Pinpoint the cell where the given text exists, returning its (x, y) midpoint coordinate. 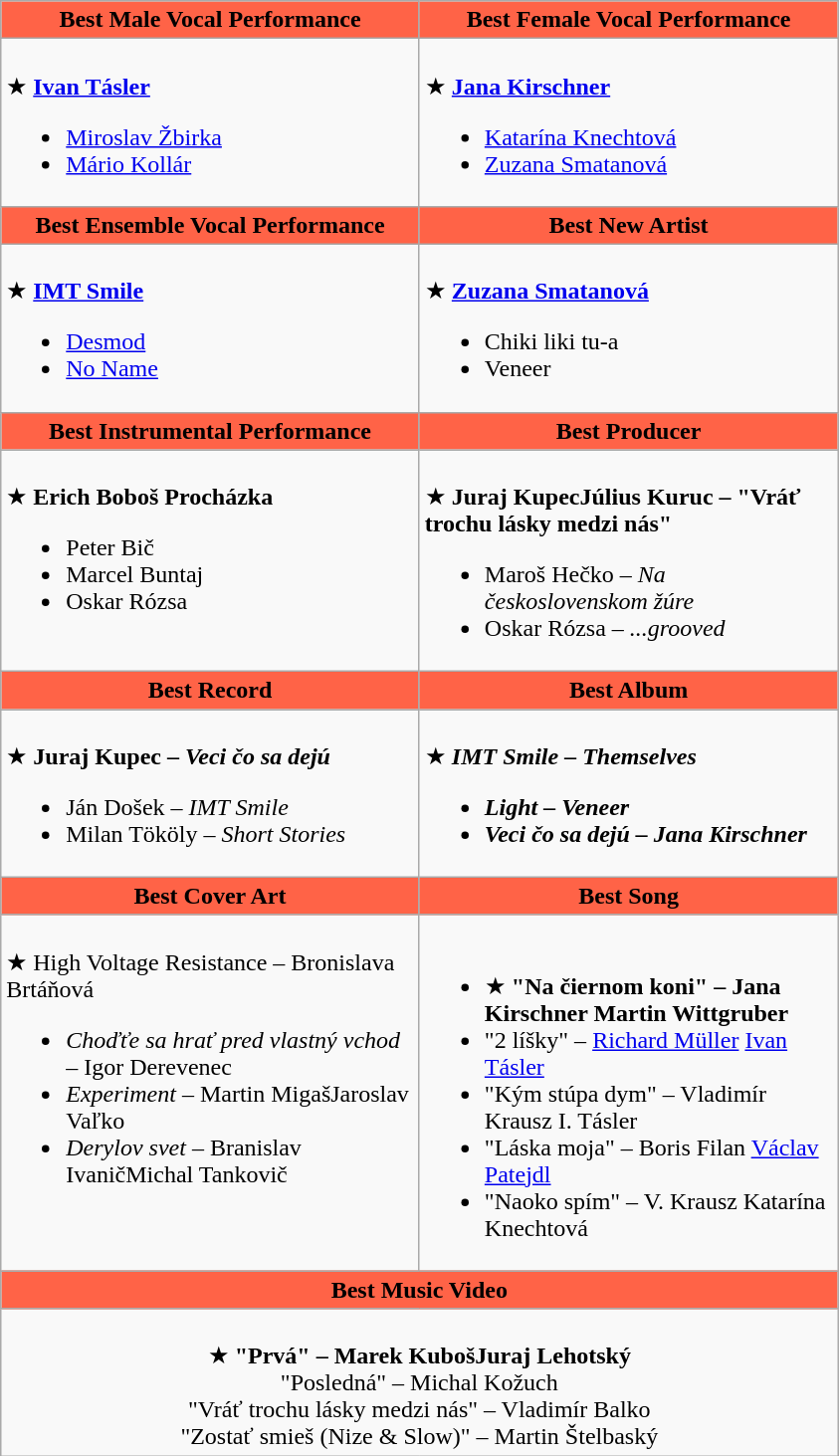
Best Album (629, 691)
Best Male Vocal Performance (211, 20)
Best Record (211, 691)
Best Instrumental Performance (211, 431)
Best Cover Art (211, 896)
Best Producer (629, 431)
Best Ensemble Vocal Performance (211, 225)
★ IMT Smile – ThemselvesLight – VeneerVeci čo sa dejú – Jana Kirschner (629, 794)
★ Jana KirschnerKatarína KnechtováZuzana Smatanová (629, 123)
★ Ivan TáslerMiroslav ŽbirkaMário Kollár (211, 123)
Best New Artist (629, 225)
Best Music Video (420, 1290)
★ Zuzana SmatanováChiki liki tu-aVeneer (629, 328)
★ IMT SmileDesmodNo Name (211, 328)
★ Juraj KupecJúlius Kuruc – "Vráť trochu lásky medzi nás" Maroš Hečko – Na československom žúre Oskar Rózsa – ...grooved (629, 561)
★ Erich Boboš ProcházkaPeter BičMarcel BuntajOskar Rózsa (211, 561)
★ Juraj Kupec – Veci čo sa dejú Ján Došek – IMT Smile Milan Tököly – Short Stories (211, 794)
Best Female Vocal Performance (629, 20)
Best Song (629, 896)
